Search for the cell housing the specified text and yield its [x, y] center coordinate. 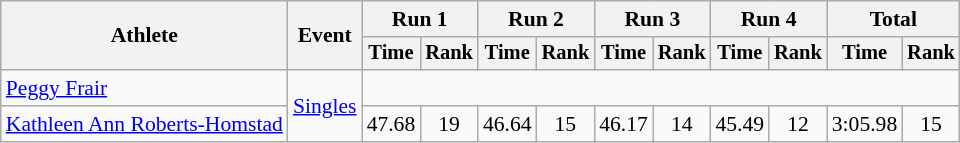
Run 1 [420, 19]
Total [894, 19]
14 [682, 124]
Run 3 [652, 19]
12 [798, 124]
Run 4 [768, 19]
19 [449, 124]
46.64 [508, 124]
3:05.98 [864, 124]
Event [325, 36]
46.17 [624, 124]
Athlete [144, 36]
47.68 [392, 124]
Peggy Frair [144, 88]
Run 2 [536, 19]
Singles [325, 106]
Kathleen Ann Roberts-Homstad [144, 124]
45.49 [740, 124]
